Output the (x, y) coordinate of the center of the cell containing the given text.  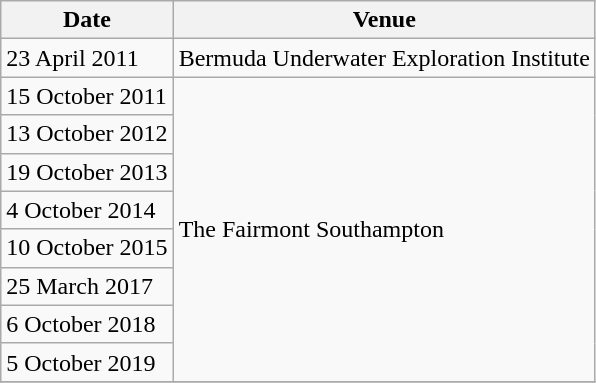
Date (87, 20)
25 March 2017 (87, 286)
The Fairmont Southampton (384, 229)
13 October 2012 (87, 134)
Venue (384, 20)
Bermuda Underwater Exploration Institute (384, 58)
23 April 2011 (87, 58)
15 October 2011 (87, 96)
4 October 2014 (87, 210)
10 October 2015 (87, 248)
6 October 2018 (87, 324)
5 October 2019 (87, 362)
19 October 2013 (87, 172)
